Capture the cell that displays the provided text and extract its [X, Y] central coordinate. 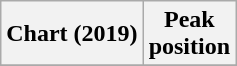
Peakposition [189, 34]
Chart (2019) [72, 34]
